Determine the (X, Y) coordinate at the center of the cell enclosing the given text.  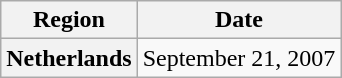
Date (239, 20)
September 21, 2007 (239, 58)
Netherlands (69, 58)
Region (69, 20)
